Extract the [x, y] coordinate from the center of the cell holding the provided text.  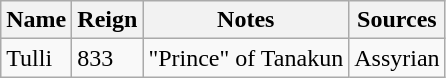
Sources [397, 20]
Tulli [36, 58]
"Prince" of Tanakun [246, 58]
Name [36, 20]
Notes [246, 20]
Reign [108, 20]
Assyrian [397, 58]
833 [108, 58]
